Output the (x, y) coordinate of the center of the cell containing the given text.  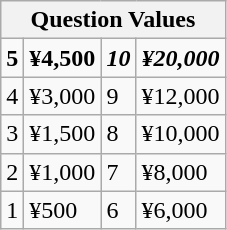
¥3,000 (62, 96)
¥4,500 (62, 58)
¥1,000 (62, 172)
3 (12, 134)
8 (118, 134)
¥8,000 (180, 172)
9 (118, 96)
¥10,000 (180, 134)
Question Values (113, 20)
¥500 (62, 210)
¥12,000 (180, 96)
4 (12, 96)
10 (118, 58)
¥20,000 (180, 58)
1 (12, 210)
¥6,000 (180, 210)
7 (118, 172)
6 (118, 210)
5 (12, 58)
2 (12, 172)
¥1,500 (62, 134)
